Find where the given text appears and provide that cell's center as (x, y) coordinate. 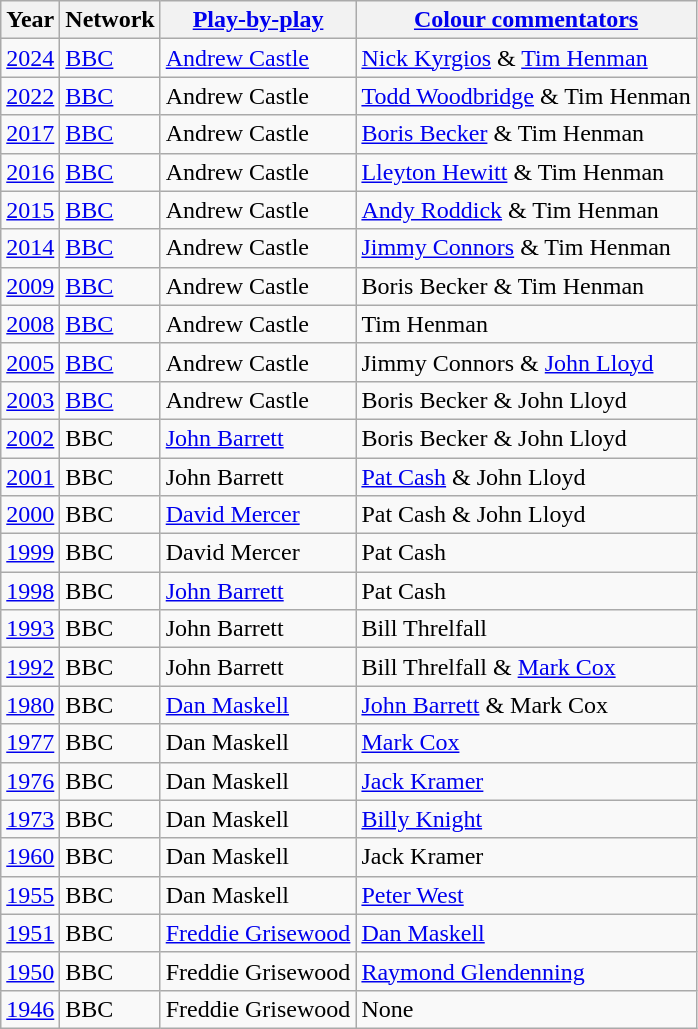
1992 (30, 667)
Play-by-play (258, 20)
2016 (30, 172)
Nick Kyrgios & Tim Henman (526, 58)
Jimmy Connors & John Lloyd (526, 362)
Bill Threlfall (526, 629)
2024 (30, 58)
Tim Henman (526, 324)
2017 (30, 134)
2000 (30, 515)
2005 (30, 362)
Raymond Glendenning (526, 971)
John Barrett & Mark Cox (526, 705)
Year (30, 20)
1973 (30, 819)
2014 (30, 248)
2001 (30, 477)
Jimmy Connors & Tim Henman (526, 248)
2002 (30, 438)
Mark Cox (526, 743)
1976 (30, 781)
2009 (30, 286)
1960 (30, 857)
1998 (30, 591)
Bill Threlfall & Mark Cox (526, 667)
1977 (30, 743)
1946 (30, 1009)
Colour commentators (526, 20)
1951 (30, 933)
Todd Woodbridge & Tim Henman (526, 96)
Network (110, 20)
2003 (30, 400)
2022 (30, 96)
None (526, 1009)
Billy Knight (526, 819)
1980 (30, 705)
1993 (30, 629)
1955 (30, 895)
Andy Roddick & Tim Henman (526, 210)
Lleyton Hewitt & Tim Henman (526, 172)
2015 (30, 210)
1950 (30, 971)
2008 (30, 324)
Peter West (526, 895)
1999 (30, 553)
